Provide the (x, y) coordinate of the cell's center where the given text is located.  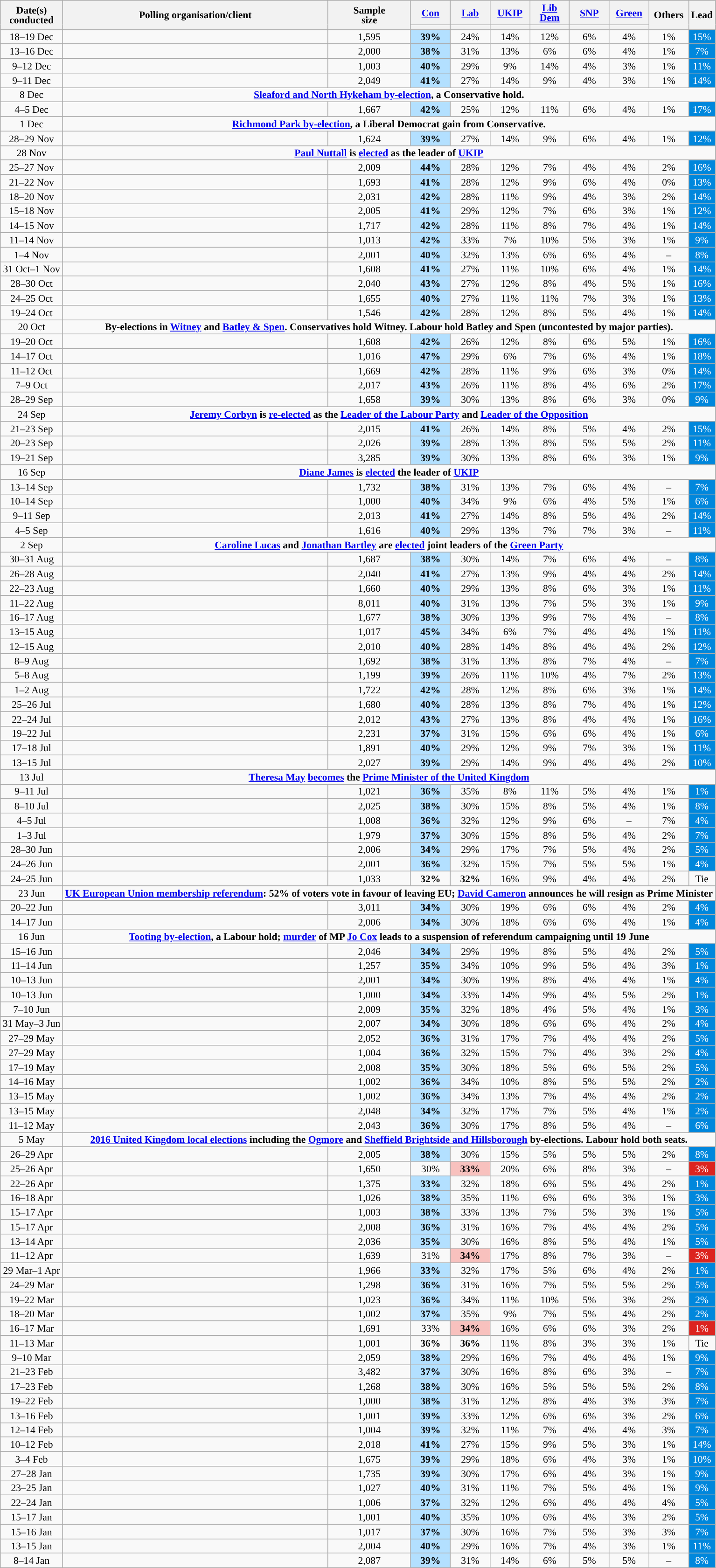
16–17 Aug (32, 617)
13–15 Aug (32, 632)
1,650 (369, 1168)
1,717 (369, 226)
1,257 (369, 965)
8,011 (369, 602)
13 Jul (32, 777)
27–28 Jan (32, 1473)
8–9 Aug (32, 661)
17–19 May (32, 1067)
Richmond Park by-election, a Liberal Democrat gain from Conservative. (389, 124)
25–26 Jul (32, 704)
Lead (702, 15)
Paul Nuttall is elected as the leader of UKIP (389, 153)
25–26 Apr (32, 1168)
Lib Dem (549, 13)
5–8 Aug (32, 675)
1,006 (369, 1502)
4–5 Jul (32, 821)
7–9 Oct (32, 385)
13–14 Sep (32, 487)
2,027 (369, 763)
1,268 (369, 1387)
1,595 (369, 36)
1,199 (369, 675)
28–30 Oct (32, 283)
11–14 Nov (32, 240)
Con (430, 13)
14–17 Jun (32, 922)
14–17 Oct (32, 356)
13–14 Apr (32, 1241)
29 Mar–1 Apr (32, 1270)
28–30 Jun (32, 850)
By-elections in Witney and Batley & Spen. Conservatives hold Witney. Labour hold Batley and Spen (uncontested by major parties). (389, 327)
Caroline Lucas and Jonathan Bartley are elected joint leaders of the Green Party (389, 545)
2,018 (369, 1444)
19–22 Mar (32, 1299)
3,011 (369, 907)
31 May–3 Jun (32, 1024)
24–25 Oct (32, 298)
2,036 (369, 1241)
23–25 Jan (32, 1488)
22–26 Apr (32, 1183)
Sleaford and North Hykeham by-election, a Conservative hold. (389, 95)
28–29 Nov (32, 138)
1,021 (369, 792)
18–19 Dec (32, 36)
19–22 Jul (32, 733)
Date(s)conducted (32, 15)
1,691 (369, 1329)
22–23 Aug (32, 588)
1–3 Jul (32, 835)
2,043 (369, 1126)
9–11 Dec (32, 80)
16 Sep (32, 472)
Lab (470, 13)
21–23 Feb (32, 1372)
30–31 Aug (32, 560)
26–29 Apr (32, 1154)
22–24 Jan (32, 1502)
1,639 (369, 1256)
Jeremy Corbyn is re-elected as the Leader of the Labour Party and Leader of the Opposition (389, 414)
2,012 (369, 719)
19–22 Feb (32, 1401)
1,891 (369, 748)
12–15 Aug (32, 646)
1,735 (369, 1473)
Green (629, 13)
2,031 (369, 197)
1,023 (369, 1299)
11–12 Oct (32, 370)
47% (430, 356)
1–2 Aug (32, 690)
24–26 Jun (32, 864)
1,616 (369, 531)
13–16 Feb (32, 1416)
25–27 Nov (32, 168)
21–23 Sep (32, 429)
24–29 Mar (32, 1285)
19–20 Oct (32, 341)
16–18 Apr (32, 1197)
1,027 (369, 1488)
2,013 (369, 516)
Theresa May becomes the Prime Minister of the United Kingdom (389, 777)
19–21 Sep (32, 458)
1 Dec (32, 124)
44% (430, 168)
UKIP (510, 13)
25% (470, 109)
13–15 Jan (32, 1546)
Diane James is elected the leader of UKIP (389, 472)
1,732 (369, 487)
9–12 Dec (32, 66)
13–15 Jul (32, 763)
2,004 (369, 1546)
2,087 (369, 1561)
1,693 (369, 182)
1,298 (369, 1285)
Polling organisation/client (195, 15)
1,669 (369, 370)
4–5 Dec (32, 109)
1,692 (369, 661)
UK European Union membership referendum: 52% of voters vote in favour of leaving EU; David Cameron announces he will resign as Prime Minister (389, 893)
23 Jun (32, 893)
22–24 Jul (32, 719)
2,010 (369, 646)
9–11 Sep (32, 516)
2,048 (369, 1111)
10–12 Feb (32, 1444)
24% (470, 36)
2,025 (369, 806)
1,667 (369, 109)
1,026 (369, 1197)
1,008 (369, 821)
3–4 Feb (32, 1459)
3,285 (369, 458)
2,052 (369, 1038)
1,013 (369, 240)
8 Dec (32, 95)
11–12 Apr (32, 1256)
16–17 Mar (32, 1329)
2,026 (369, 443)
11–13 Mar (32, 1343)
16 Jun (32, 936)
20% (510, 1168)
10–14 Sep (32, 501)
1,375 (369, 1183)
17–23 Feb (32, 1387)
17–18 Jul (32, 748)
Samplesize (369, 15)
Others (669, 15)
2,231 (369, 733)
2,017 (369, 385)
2,049 (369, 80)
1,722 (369, 690)
1,658 (369, 400)
1,655 (369, 298)
1,624 (369, 138)
20–23 Sep (32, 443)
1,966 (369, 1270)
18–20 Nov (32, 197)
1,546 (369, 312)
24–25 Jun (32, 878)
12–14 Feb (32, 1430)
20–22 Jun (32, 907)
24 Sep (32, 414)
8–10 Jul (32, 806)
15–17 Jan (32, 1517)
21–22 Nov (32, 182)
13–16 Dec (32, 51)
2,046 (369, 951)
11–22 Aug (32, 602)
45% (430, 632)
31 Oct–1 Nov (32, 269)
20 Oct (32, 327)
4–5 Sep (32, 531)
2,007 (369, 1024)
1,016 (369, 356)
2 Sep (32, 545)
1,033 (369, 878)
1,660 (369, 588)
28–29 Sep (32, 400)
2,059 (369, 1358)
11–14 Jun (32, 965)
28 Nov (32, 153)
5 May (32, 1140)
8–14 Jan (32, 1561)
1,979 (369, 835)
1,687 (369, 560)
15–16 Jun (32, 951)
2,000 (369, 51)
1–4 Nov (32, 255)
Tooting by-election, a Labour hold; murder of MP Jo Cox leads to a suspension of referendum campaigning until 19 June (389, 936)
15–18 Nov (32, 211)
7–10 Jun (32, 1009)
15–16 Jan (32, 1531)
SNP (590, 13)
19–24 Oct (32, 312)
9–11 Jul (32, 792)
11–12 May (32, 1126)
2016 United Kingdom local elections including the Ogmore and Sheffield Brightside and Hillsborough by-elections. Labour hold both seats. (389, 1140)
3,482 (369, 1372)
1,680 (369, 704)
1,675 (369, 1459)
26–28 Aug (32, 573)
14–16 May (32, 1082)
14–15 Nov (32, 226)
9–10 Mar (32, 1358)
1,677 (369, 617)
18–20 Mar (32, 1314)
2,015 (369, 429)
